Return the (x, y) coordinate for the center point of the cell that contains the specified text.  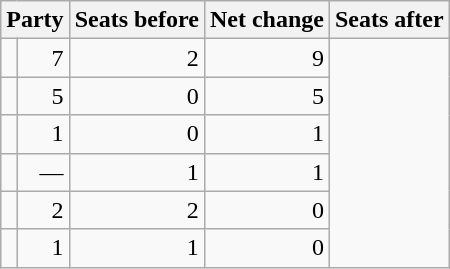
7 (43, 58)
Net change (266, 20)
9 (266, 58)
— (43, 172)
Seats after (389, 20)
Seats before (136, 20)
Party (35, 20)
